Provide the [X, Y] coordinate of the cell's center where the given text is located.  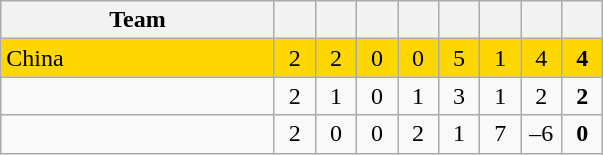
7 [500, 134]
Team [138, 20]
5 [460, 58]
China [138, 58]
3 [460, 96]
–6 [542, 134]
